Locate the cell with the specified text and output its [x, y] center coordinate. 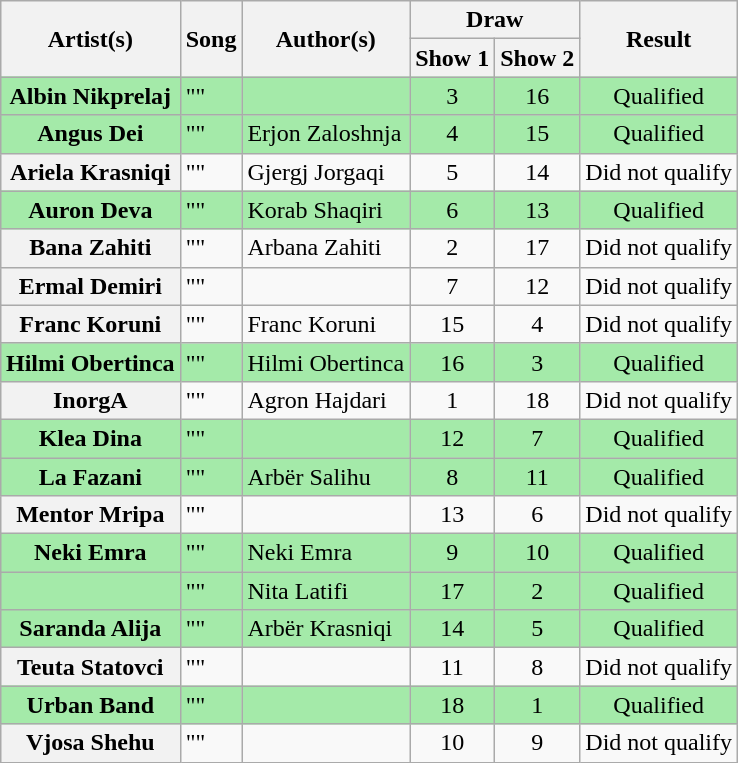
Show 2 [538, 58]
Angus Dei [90, 134]
InorgA [90, 400]
Bana Zahiti [90, 248]
Nita Latifi [326, 591]
Song [211, 39]
Agron Hajdari [326, 400]
Erjon Zaloshnja [326, 134]
Korab Shaqiri [326, 210]
Draw [495, 20]
Albin Nikprelaj [90, 96]
Show 1 [452, 58]
Klea Dina [90, 438]
Mentor Mripa [90, 515]
Artist(s) [90, 39]
Arbër Salihu [326, 477]
Arbër Krasniqi [326, 629]
Result [659, 39]
Saranda Alija [90, 629]
Auron Deva [90, 210]
Ariela Krasniqi [90, 172]
Urban Band [90, 705]
Arbana Zahiti [326, 248]
Ermal Demiri [90, 286]
Gjergj Jorgaqi [326, 172]
La Fazani [90, 477]
Author(s) [326, 39]
Teuta Statovci [90, 667]
Vjosa Shehu [90, 743]
